Pinpoint the cell where the given text exists, returning its (x, y) midpoint coordinate. 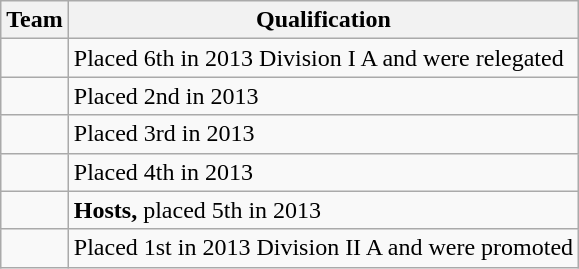
Placed 6th in 2013 Division I A and were relegated (323, 58)
Placed 3rd in 2013 (323, 134)
Placed 1st in 2013 Division II A and were promoted (323, 248)
Qualification (323, 20)
Team (35, 20)
Hosts, placed 5th in 2013 (323, 210)
Placed 2nd in 2013 (323, 96)
Placed 4th in 2013 (323, 172)
